Capture the cell that displays the provided text and extract its [x, y] central coordinate. 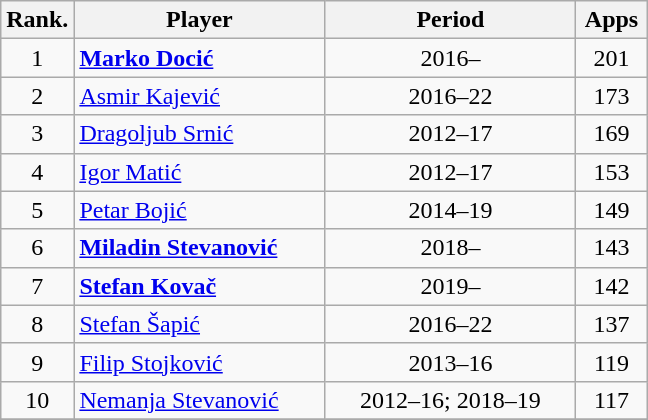
2012–16; 2018–19 [450, 400]
Apps [612, 20]
201 [612, 58]
169 [612, 134]
4 [38, 172]
Asmir Kajević [200, 96]
143 [612, 248]
8 [38, 324]
Petar Bojić [200, 210]
Marko Docić [200, 58]
Stefan Šapić [200, 324]
7 [38, 286]
9 [38, 362]
2013–16 [450, 362]
137 [612, 324]
3 [38, 134]
Nemanja Stevanović [200, 400]
2019– [450, 286]
Miladin Stevanović [200, 248]
6 [38, 248]
117 [612, 400]
Filip Stojković [200, 362]
Rank. [38, 20]
119 [612, 362]
10 [38, 400]
2 [38, 96]
Stefan Kovač [200, 286]
2018– [450, 248]
149 [612, 210]
142 [612, 286]
5 [38, 210]
Period [450, 20]
2016– [450, 58]
1 [38, 58]
173 [612, 96]
Dragoljub Srnić [200, 134]
Player [200, 20]
Igor Matić [200, 172]
153 [612, 172]
2014–19 [450, 210]
